Output the (X, Y) coordinate of the center of the cell containing the given text.  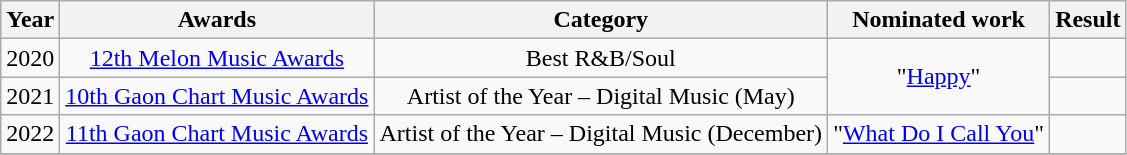
Artist of the Year – Digital Music (December) (601, 134)
12th Melon Music Awards (217, 58)
2021 (30, 96)
"What Do I Call You" (939, 134)
11th Gaon Chart Music Awards (217, 134)
Artist of the Year – Digital Music (May) (601, 96)
Category (601, 20)
Nominated work (939, 20)
10th Gaon Chart Music Awards (217, 96)
2020 (30, 58)
Best R&B/Soul (601, 58)
Result (1088, 20)
Year (30, 20)
2022 (30, 134)
Awards (217, 20)
"Happy" (939, 77)
